Return the (x, y) coordinate for the center point of the cell that contains the specified text.  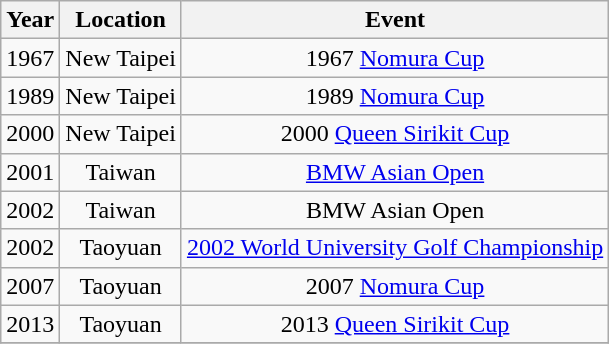
Location (121, 20)
2007 Nomura Cup (394, 286)
1989 (30, 96)
2013 Queen Sirikit Cup (394, 324)
Year (30, 20)
2007 (30, 286)
1967 (30, 58)
2000 Queen Sirikit Cup (394, 134)
1967 Nomura Cup (394, 58)
2000 (30, 134)
1989 Nomura Cup (394, 96)
2002 World University Golf Championship (394, 248)
2001 (30, 172)
Event (394, 20)
2013 (30, 324)
